Return the (X, Y) coordinate for the center point of the cell that contains the specified text.  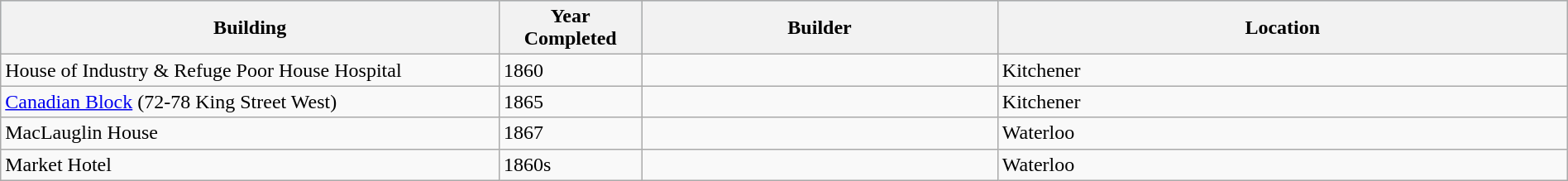
Market Hotel (250, 164)
House of Industry & Refuge Poor House Hospital (250, 70)
1867 (571, 133)
Location (1282, 28)
Building (250, 28)
Canadian Block (72-78 King Street West) (250, 102)
1860s (571, 164)
Builder (820, 28)
MacLauglin House (250, 133)
1860 (571, 70)
Year Completed (571, 28)
1865 (571, 102)
